Find where the given text appears and provide that cell's center as [x, y] coordinate. 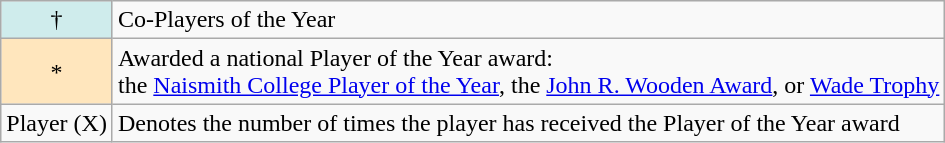
† [57, 20]
* [57, 72]
Co-Players of the Year [528, 20]
Player (X) [57, 123]
Denotes the number of times the player has received the Player of the Year award [528, 123]
Awarded a national Player of the Year award: the Naismith College Player of the Year, the John R. Wooden Award, or Wade Trophy [528, 72]
